Identify which cell holds the provided text, then report its [X, Y] central coordinate. 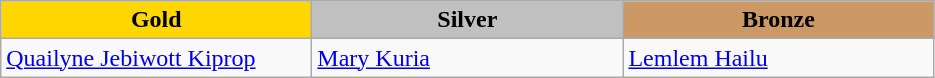
Lemlem Hailu [778, 58]
Quailyne Jebiwott Kiprop [156, 58]
Gold [156, 20]
Bronze [778, 20]
Mary Kuria [468, 58]
Silver [468, 20]
